Locate the cell with the specified text and output its [x, y] center coordinate. 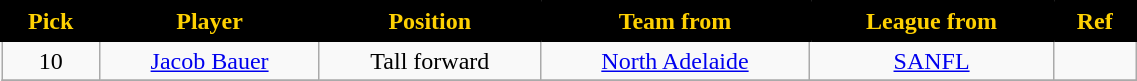
Jacob Bauer [210, 60]
10 [51, 60]
Team from [674, 22]
League from [932, 22]
Position [430, 22]
Player [210, 22]
SANFL [932, 60]
Tall forward [430, 60]
North Adelaide [674, 60]
Ref [1094, 22]
Pick [51, 22]
